Capture the cell that displays the provided text and extract its [X, Y] central coordinate. 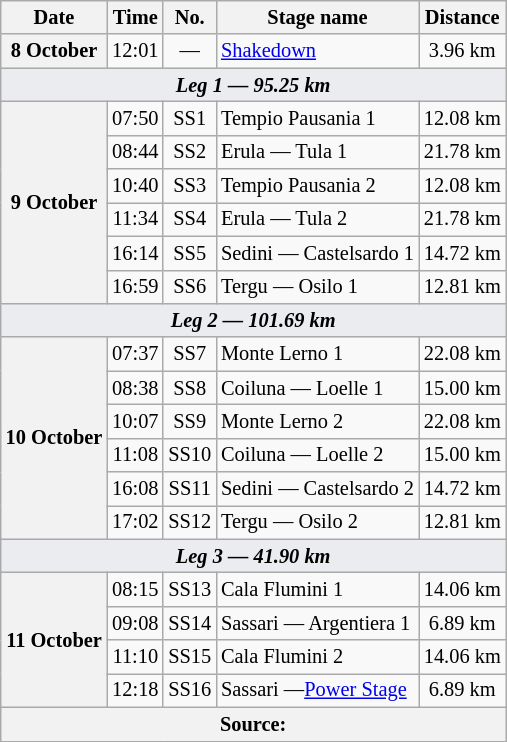
Leg 1 — 95.25 km [254, 85]
Coiluna — Loelle 2 [318, 455]
Distance [462, 17]
11:34 [135, 219]
08:44 [135, 152]
Leg 3 — 41.90 km [254, 556]
SS13 [190, 589]
16:14 [135, 253]
Source: [254, 724]
SS7 [190, 354]
SS14 [190, 623]
16:59 [135, 287]
Leg 2 — 101.69 km [254, 320]
SS12 [190, 522]
SS9 [190, 421]
Monte Lerno 1 [318, 354]
Tergu — Osilo 2 [318, 522]
No. [190, 17]
Sassari —Power Stage [318, 690]
Erula — Tula 1 [318, 152]
Sedini — Castelsardo 1 [318, 253]
Stage name [318, 17]
SS11 [190, 489]
Coiluna — Loelle 1 [318, 388]
SS16 [190, 690]
09:08 [135, 623]
SS15 [190, 657]
Sedini — Castelsardo 2 [318, 489]
SS5 [190, 253]
Shakedown [318, 51]
10:07 [135, 421]
Date [54, 17]
17:02 [135, 522]
10:40 [135, 186]
SS4 [190, 219]
SS1 [190, 118]
08:38 [135, 388]
Erula — Tula 2 [318, 219]
Time [135, 17]
Tempio Pausania 2 [318, 186]
12:01 [135, 51]
Sassari — Argentiera 1 [318, 623]
3.96 km [462, 51]
SS3 [190, 186]
16:08 [135, 489]
SS2 [190, 152]
— [190, 51]
12:18 [135, 690]
10 October [54, 438]
SS8 [190, 388]
11:08 [135, 455]
11 October [54, 640]
9 October [54, 202]
Tempio Pausania 1 [318, 118]
11:10 [135, 657]
08:15 [135, 589]
Cala Flumini 1 [318, 589]
8 October [54, 51]
Monte Lerno 2 [318, 421]
SS10 [190, 455]
Tergu — Osilo 1 [318, 287]
Cala Flumini 2 [318, 657]
07:50 [135, 118]
SS6 [190, 287]
07:37 [135, 354]
